Return the [X, Y] coordinate for the center point of the cell that contains the specified text.  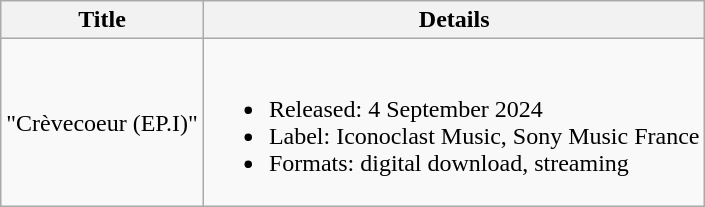
"Crèvecoeur (EP.I)" [102, 122]
Details [454, 20]
Released: 4 September 2024Label: Iconoclast Music, Sony Music FranceFormats: digital download, streaming [454, 122]
Title [102, 20]
